For the text-containing cell, return its midpoint in (x, y) coordinate format. 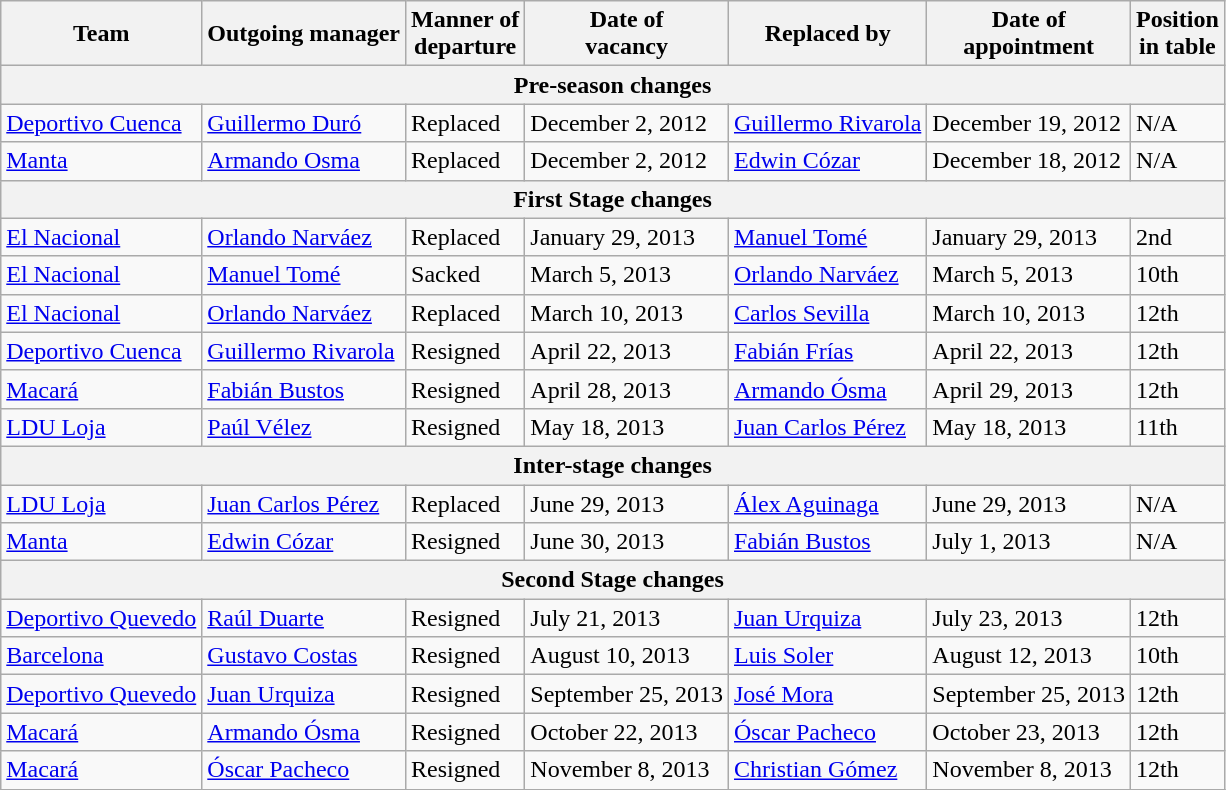
11th (1178, 427)
Álex Aguinaga (827, 503)
December 19, 2012 (1029, 123)
Paúl Vélez (304, 427)
Barcelona (102, 656)
Christian Gómez (827, 770)
July 1, 2013 (1029, 542)
Gustavo Costas (304, 656)
Guillermo Duró (304, 123)
Raúl Duarte (304, 618)
Date ofappointment (1029, 34)
Fabián Frías (827, 351)
2nd (1178, 237)
José Mora (827, 694)
Positionin table (1178, 34)
April 29, 2013 (1029, 389)
December 18, 2012 (1029, 161)
Replaced by (827, 34)
October 23, 2013 (1029, 732)
October 22, 2013 (627, 732)
Inter-stage changes (613, 465)
Armando Osma (304, 161)
Sacked (466, 275)
July 21, 2013 (627, 618)
August 12, 2013 (1029, 656)
Pre-season changes (613, 85)
Carlos Sevilla (827, 313)
Second Stage changes (613, 580)
Date ofvacancy (627, 34)
First Stage changes (613, 199)
Manner ofdeparture (466, 34)
June 30, 2013 (627, 542)
Team (102, 34)
August 10, 2013 (627, 656)
Outgoing manager (304, 34)
Luis Soler (827, 656)
July 23, 2013 (1029, 618)
April 28, 2013 (627, 389)
